Provide the (x, y) coordinate of the cell's center where the given text is located.  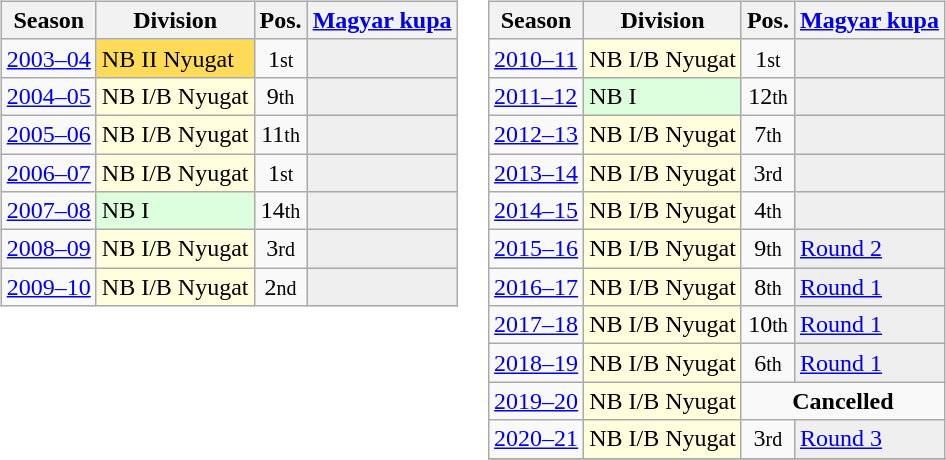
10th (768, 325)
Round 2 (869, 249)
2020–21 (536, 439)
6th (768, 363)
2019–20 (536, 401)
Round 3 (869, 439)
Cancelled (842, 401)
14th (280, 211)
2009–10 (48, 287)
NB II Nyugat (175, 58)
2nd (280, 287)
2004–05 (48, 96)
4th (768, 211)
2013–14 (536, 173)
2010–11 (536, 58)
8th (768, 287)
2003–04 (48, 58)
2006–07 (48, 173)
2012–13 (536, 134)
2011–12 (536, 96)
2005–06 (48, 134)
11th (280, 134)
2007–08 (48, 211)
12th (768, 96)
2008–09 (48, 249)
2015–16 (536, 249)
2017–18 (536, 325)
2018–19 (536, 363)
2016–17 (536, 287)
2014–15 (536, 211)
7th (768, 134)
